Return [X, Y] of the center of cell containing provided text 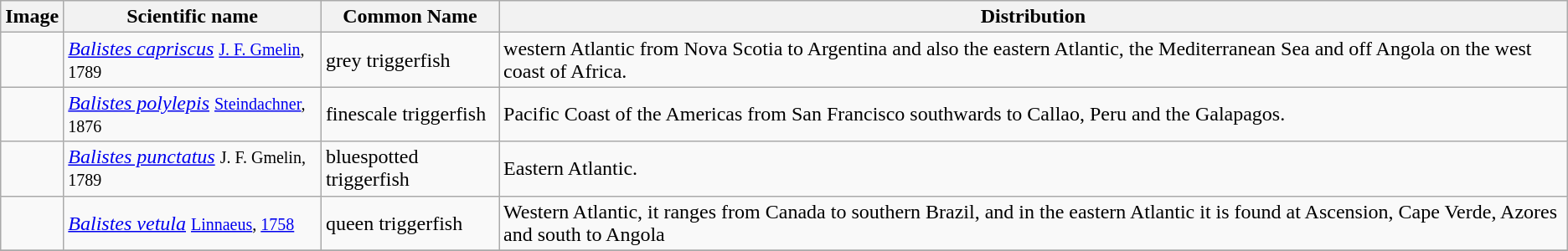
Scientific name [193, 17]
Balistes punctatus J. F. Gmelin, 1789 [193, 169]
bluespotted triggerfish [410, 169]
Common Name [410, 17]
Balistes capriscus J. F. Gmelin, 1789 [193, 60]
queen triggerfish [410, 223]
Image [32, 17]
grey triggerfish [410, 60]
Distribution [1034, 17]
Balistes polylepis Steindachner, 1876 [193, 114]
finescale triggerfish [410, 114]
Balistes vetula Linnaeus, 1758 [193, 223]
Eastern Atlantic. [1034, 169]
Pacific Coast of the Americas from San Francisco southwards to Callao, Peru and the Galapagos. [1034, 114]
western Atlantic from Nova Scotia to Argentina and also the eastern Atlantic, the Mediterranean Sea and off Angola on the west coast of Africa. [1034, 60]
